Locate the cell with the specified text and output its [x, y] center coordinate. 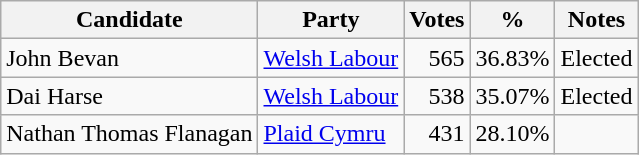
Nathan Thomas Flanagan [130, 134]
Notes [596, 20]
565 [437, 58]
538 [437, 96]
John Bevan [130, 58]
% [512, 20]
Plaid Cymru [331, 134]
Dai Harse [130, 96]
Party [331, 20]
36.83% [512, 58]
35.07% [512, 96]
Votes [437, 20]
Candidate [130, 20]
431 [437, 134]
28.10% [512, 134]
